Search for the cell housing the specified text and yield its (x, y) center coordinate. 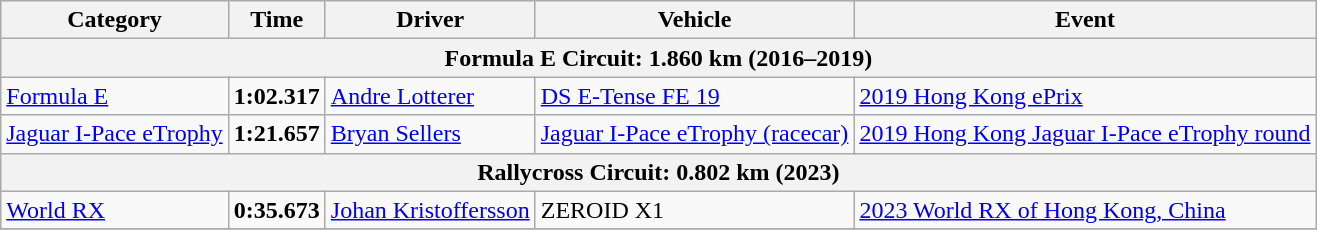
2019 Hong Kong ePrix (1085, 96)
DS E-Tense FE 19 (694, 96)
ZEROID X1 (694, 210)
1:21.657 (276, 134)
Rallycross Circuit: 0.802 km (2023) (658, 172)
Category (114, 20)
Formula E Circuit: 1.860 km (2016–2019) (658, 58)
2019 Hong Kong Jaguar I-Pace eTrophy round (1085, 134)
Driver (430, 20)
0:35.673 (276, 210)
Event (1085, 20)
Formula E (114, 96)
Jaguar I-Pace eTrophy (114, 134)
2023 World RX of Hong Kong, China (1085, 210)
World RX (114, 210)
1:02.317 (276, 96)
Johan Kristoffersson (430, 210)
Vehicle (694, 20)
Bryan Sellers (430, 134)
Time (276, 20)
Andre Lotterer (430, 96)
Jaguar I-Pace eTrophy (racecar) (694, 134)
